Extract the [X, Y] coordinate from the center of the cell holding the provided text.  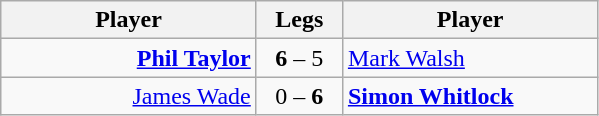
Legs [299, 20]
0 – 6 [299, 96]
Mark Walsh [470, 58]
Simon Whitlock [470, 96]
James Wade [129, 96]
6 – 5 [299, 58]
Phil Taylor [129, 58]
